Search for the cell housing the specified text and yield its (X, Y) center coordinate. 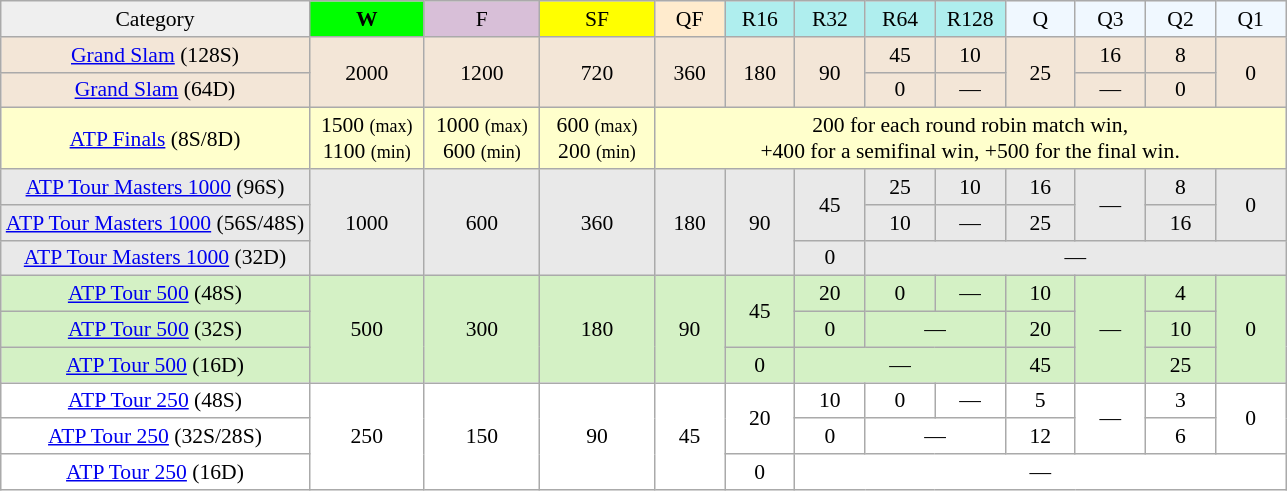
ATP Tour 500 (48S) (155, 294)
ATP Tour Masters 1000 (56S/48S) (155, 223)
R128 (970, 19)
R32 (830, 19)
1200 (482, 72)
ATP Tour 500 (32S) (155, 330)
Q1 (1251, 19)
ATP Tour Masters 1000 (96S) (155, 187)
R16 (760, 19)
720 (596, 72)
1500 (max) 1100 (min) (366, 138)
500 (366, 330)
R64 (900, 19)
Category (155, 19)
Q2 (1180, 19)
ATP Tour 250 (32S/28S) (155, 437)
ATP Finals (8S/8D) (155, 138)
Grand Slam (64D) (155, 90)
W (366, 19)
5 (1040, 401)
300 (482, 330)
1000 (max) 600 (min) (482, 138)
3 (1180, 401)
600 (482, 222)
150 (482, 436)
F (482, 19)
ATP Tour 250 (48S) (155, 401)
6 (1180, 437)
SF (596, 19)
12 (1040, 437)
ATP Tour Masters 1000 (32D) (155, 258)
Q (1040, 19)
600 (max) 200 (min) (596, 138)
ATP Tour 250 (16D) (155, 472)
200 for each round robin match win, +400 for a semifinal win, +500 for the final win. (970, 138)
250 (366, 436)
4 (1180, 294)
Q3 (1110, 19)
QF (690, 19)
2000 (366, 72)
ATP Tour 500 (16D) (155, 365)
1000 (366, 222)
Grand Slam (128S) (155, 55)
